Pinpoint the cell where the given text exists, returning its [X, Y] midpoint coordinate. 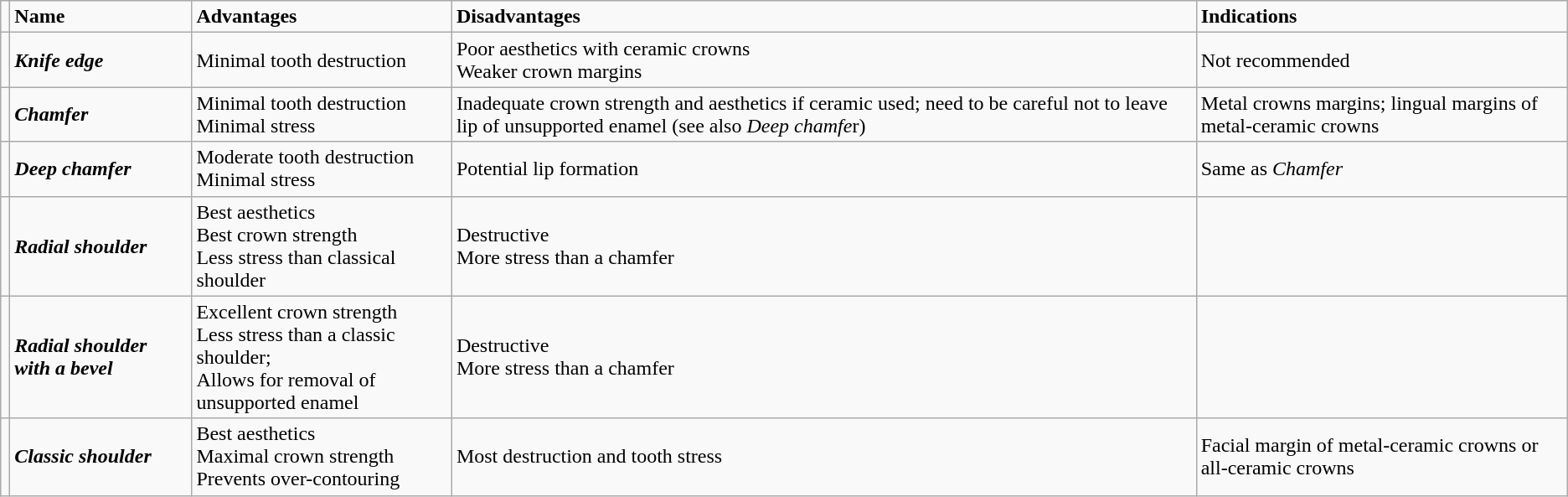
Classic shoulder [101, 457]
Minimal tooth destructionMinimal stress [322, 114]
Best aestheticsMaximal crown strengthPrevents over-contouring [322, 457]
Deep chamfer [101, 169]
Name [101, 17]
Chamfer [101, 114]
Facial margin of metal-ceramic crowns or all-ceramic crowns [1382, 457]
Poor aesthetics with ceramic crownsWeaker crown margins [824, 60]
Most destruction and tooth stress [824, 457]
Indications [1382, 17]
Metal crowns margins; lingual margins of metal-ceramic crowns [1382, 114]
Best aestheticsBest crown strengthLess stress than classical shoulder [322, 246]
Radial shoulder with a bevel [101, 357]
Advantages [322, 17]
Moderate tooth destructionMinimal stress [322, 169]
Potential lip formation [824, 169]
Knife edge [101, 60]
Minimal tooth destruction [322, 60]
Inadequate crown strength and aesthetics if ceramic used; need to be careful not to leave lip of unsupported enamel (see also Deep chamfer) [824, 114]
Radial shoulder [101, 246]
Same as Chamfer [1382, 169]
Excellent crown strengthLess stress than a classic shoulder;Allows for removal of unsupported enamel [322, 357]
Not recommended [1382, 60]
Disadvantages [824, 17]
